For the text-containing cell, return its midpoint in [X, Y] coordinate format. 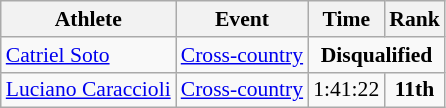
Athlete [88, 19]
Rank [414, 19]
Catriel Soto [88, 55]
Time [346, 19]
Luciano Caraccioli [88, 90]
Event [242, 19]
11th [414, 90]
1:41:22 [346, 90]
Disqualified [376, 55]
